Return [X, Y] of the center of cell containing provided text 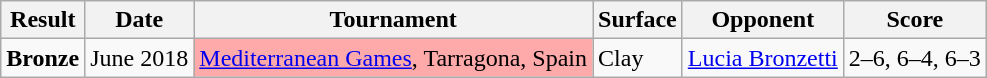
Date [140, 20]
Clay [638, 58]
Bronze [43, 58]
2–6, 6–4, 6–3 [914, 58]
Tournament [394, 20]
Surface [638, 20]
Mediterranean Games, Tarragona, Spain [394, 58]
Opponent [762, 20]
Lucia Bronzetti [762, 58]
Score [914, 20]
Result [43, 20]
June 2018 [140, 58]
